Detect which cell encompasses the target text, then output its [X, Y] center coordinate. 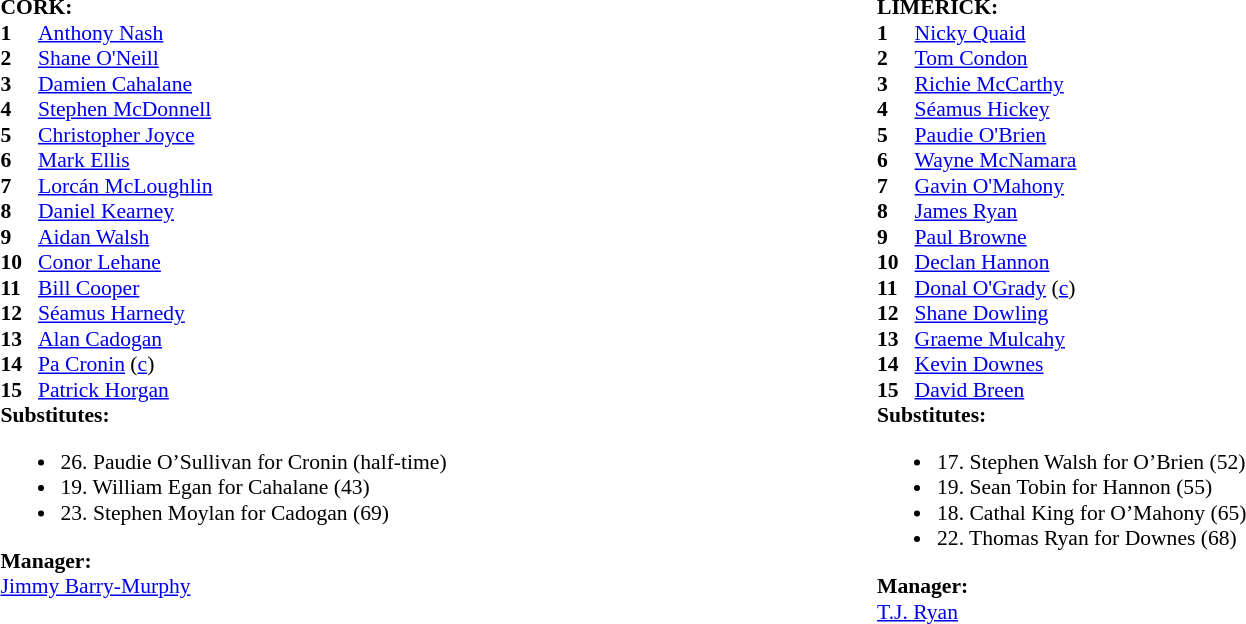
Mark Ellis [242, 161]
Substitutes:26. Paudie O’Sullivan for Cronin (half-time)19. William Egan for Cahalane (43)23. Stephen Moylan for Cadogan (69) [223, 474]
Patrick Horgan [242, 390]
Conor Lehane [242, 263]
Jimmy Barry-Murphy [223, 586]
Anthony Nash [242, 33]
Alan Cadogan [242, 339]
Substitutes:17. Stephen Walsh for O’Brien (52)19. Sean Tobin for Hannon (55)18. Cathal King for O’Mahony (65)22. Thomas Ryan for Downes (68) [1062, 488]
Pa Cronin (c) [242, 365]
Aidan Walsh [242, 237]
Damien Cahalane [242, 84]
Stephen McDonnell [242, 109]
Christopher Joyce [242, 135]
Shane O'Neill [242, 59]
Daniel Kearney [242, 211]
Bill Cooper [242, 288]
Séamus Harnedy [242, 313]
Lorcán McLoughlin [242, 186]
